Search for the cell housing the specified text and yield its (x, y) center coordinate. 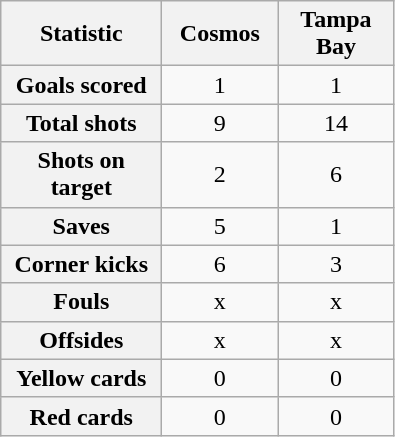
5 (220, 226)
Cosmos (220, 34)
Corner kicks (82, 264)
Shots on target (82, 174)
Statistic (82, 34)
Total shots (82, 123)
Yellow cards (82, 378)
Fouls (82, 302)
Tampa Bay (336, 34)
14 (336, 123)
3 (336, 264)
9 (220, 123)
2 (220, 174)
Offsides (82, 340)
Saves (82, 226)
Red cards (82, 416)
Goals scored (82, 85)
